Scan for the cell matching the given text and deliver its [X, Y] coordinate at center. 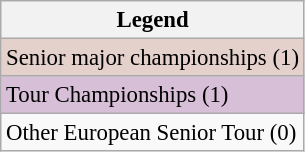
Tour Championships (1) [153, 95]
Legend [153, 20]
Other European Senior Tour (0) [153, 133]
Senior major championships (1) [153, 58]
